Locate the cell with the specified text and output its [x, y] center coordinate. 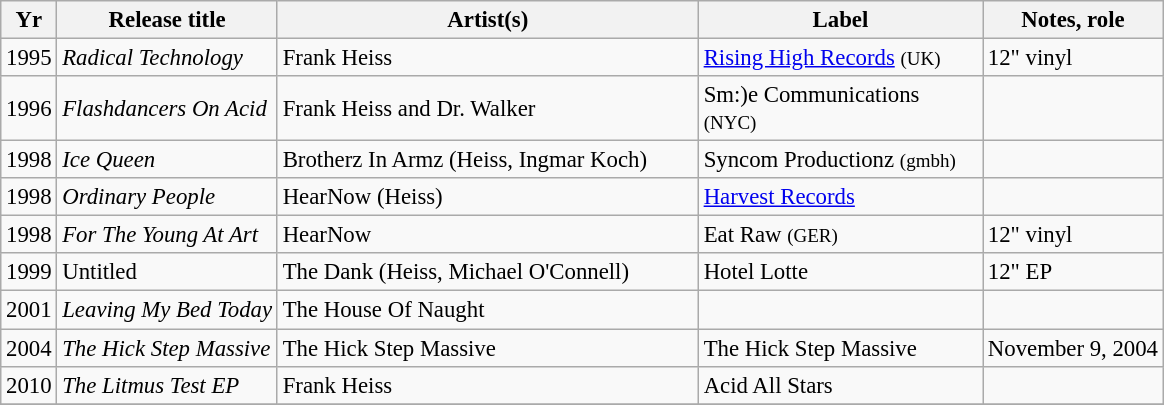
For The Young At Art [167, 235]
HearNow (Heiss) [488, 197]
HearNow [488, 235]
The Dank (Heiss, Michael O'Connell) [488, 273]
Brotherz In Armz (Heiss, Ingmar Koch) [488, 160]
Label [840, 20]
November 9, 2004 [1074, 348]
Ordinary People [167, 197]
Flashdancers On Acid [167, 108]
Yr [29, 20]
Syncom Productionz (gmbh) [840, 160]
The Litmus Test EP [167, 385]
Acid All Stars [840, 385]
The House Of Naught [488, 310]
Rising High Records (UK) [840, 58]
Sm:)e Communications (NYC) [840, 108]
1996 [29, 108]
Release title [167, 20]
Eat Raw (GER) [840, 235]
Artist(s) [488, 20]
2001 [29, 310]
Untitled [167, 273]
Harvest Records [840, 197]
Ice Queen [167, 160]
2010 [29, 385]
1995 [29, 58]
Notes, role [1074, 20]
Leaving My Bed Today [167, 310]
12" EP [1074, 273]
Frank Heiss and Dr. Walker [488, 108]
Radical Technology [167, 58]
2004 [29, 348]
1999 [29, 273]
Hotel Lotte [840, 273]
